Pinpoint the cell where the given text exists, returning its [x, y] midpoint coordinate. 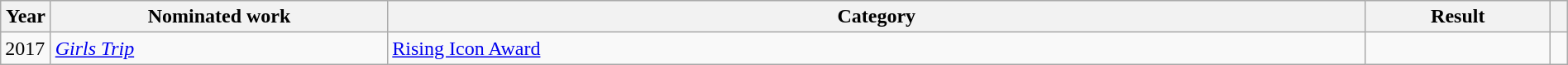
Rising Icon Award [877, 48]
Category [877, 17]
Nominated work [219, 17]
Result [1458, 17]
2017 [26, 48]
Girls Trip [219, 48]
Year [26, 17]
